Provide the (x, y) coordinate of the cell's center where the given text is located.  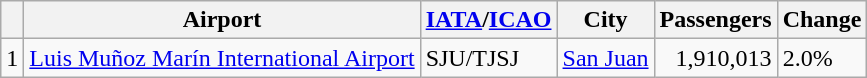
Passengers (716, 20)
San Juan (606, 58)
1,910,013 (716, 58)
IATA/ICAO (488, 20)
City (606, 20)
2.0% (822, 58)
Airport (222, 20)
1 (12, 58)
Luis Muñoz Marín International Airport (222, 58)
Change (822, 20)
SJU/TJSJ (488, 58)
